Search for the cell housing the specified text and yield its (x, y) center coordinate. 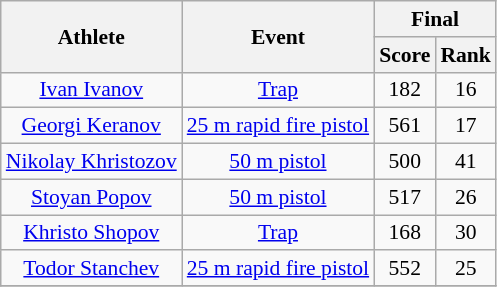
17 (466, 126)
Todor Stanchev (92, 269)
Stoyan Popov (92, 197)
Final (435, 19)
Ivan Ivanov (92, 90)
Rank (466, 55)
41 (466, 162)
517 (404, 197)
Georgi Keranov (92, 126)
Nikolay Khristozov (92, 162)
182 (404, 90)
500 (404, 162)
25 (466, 269)
26 (466, 197)
552 (404, 269)
Khristo Shopov (92, 233)
168 (404, 233)
Athlete (92, 36)
16 (466, 90)
561 (404, 126)
Event (278, 36)
Score (404, 55)
30 (466, 233)
